Find where the given text appears and provide that cell's center as (x, y) coordinate. 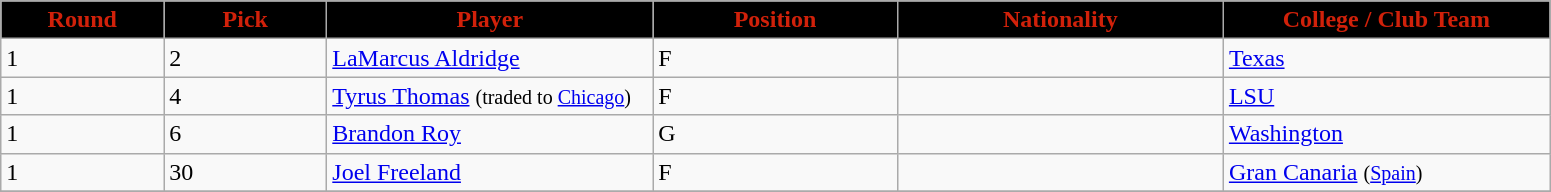
Joel Freeland (490, 172)
Brandon Roy (490, 134)
Gran Canaria (Spain) (1386, 172)
6 (246, 134)
Pick (246, 20)
Texas (1386, 58)
Nationality (1060, 20)
Washington (1386, 134)
LSU (1386, 96)
2 (246, 58)
G (776, 134)
Tyrus Thomas (traded to Chicago) (490, 96)
Position (776, 20)
College / Club Team (1386, 20)
4 (246, 96)
Player (490, 20)
LaMarcus Aldridge (490, 58)
Round (82, 20)
30 (246, 172)
